Return the [x, y] coordinate for the center point of the cell that contains the specified text.  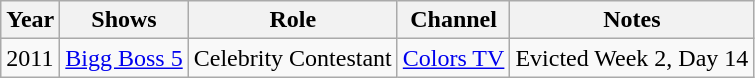
Channel [454, 20]
Celebrity Contestant [292, 58]
Year [30, 20]
2011 [30, 58]
Evicted Week 2, Day 14 [632, 58]
Role [292, 20]
Notes [632, 20]
Shows [124, 20]
Bigg Boss 5 [124, 58]
Colors TV [454, 58]
